Output the (X, Y) coordinate of the center of the cell containing the given text.  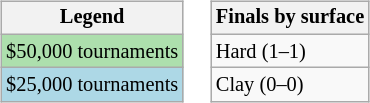
Hard (1–1) (290, 51)
Legend (92, 18)
$50,000 tournaments (92, 51)
Finals by surface (290, 18)
$25,000 tournaments (92, 85)
Clay (0–0) (290, 85)
